Pinpoint the cell where the given text exists, returning its (x, y) midpoint coordinate. 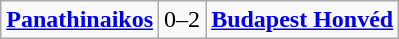
Panathinaikos (80, 20)
0–2 (182, 20)
Budapest Honvéd (302, 20)
